Search for the cell housing the specified text and yield its (x, y) center coordinate. 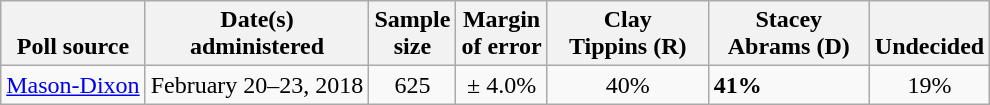
625 (412, 85)
Date(s)administered (257, 34)
Mason-Dixon (73, 85)
± 4.0% (502, 85)
Samplesize (412, 34)
40% (628, 85)
Poll source (73, 34)
February 20–23, 2018 (257, 85)
Marginof error (502, 34)
StaceyAbrams (D) (788, 34)
ClayTippins (R) (628, 34)
Undecided (929, 34)
41% (788, 85)
19% (929, 85)
